Output the [x, y] coordinate of the center of the cell containing the given text.  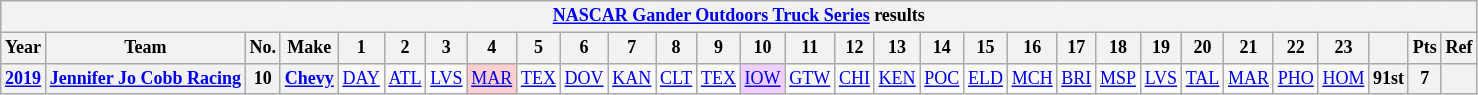
POC [942, 78]
21 [1249, 48]
11 [810, 48]
Jennifer Jo Cobb Racing [145, 78]
DOV [584, 78]
ATL [405, 78]
91st [1389, 78]
2019 [24, 78]
1 [361, 48]
Chevy [309, 78]
6 [584, 48]
MSP [1118, 78]
23 [1344, 48]
BRI [1076, 78]
8 [676, 48]
13 [897, 48]
CHI [855, 78]
9 [719, 48]
14 [942, 48]
22 [1296, 48]
Ref [1459, 48]
18 [1118, 48]
15 [986, 48]
KEN [897, 78]
2 [405, 48]
16 [1032, 48]
5 [539, 48]
20 [1202, 48]
Make [309, 48]
Year [24, 48]
IOW [762, 78]
HOM [1344, 78]
TAL [1202, 78]
19 [1160, 48]
Team [145, 48]
GTW [810, 78]
12 [855, 48]
KAN [632, 78]
ELD [986, 78]
No. [262, 48]
MCH [1032, 78]
Pts [1424, 48]
NASCAR Gander Outdoors Truck Series results [739, 16]
CLT [676, 78]
17 [1076, 48]
PHO [1296, 78]
4 [492, 48]
DAY [361, 78]
3 [446, 48]
